Detect which cell encompasses the target text, then output its [x, y] center coordinate. 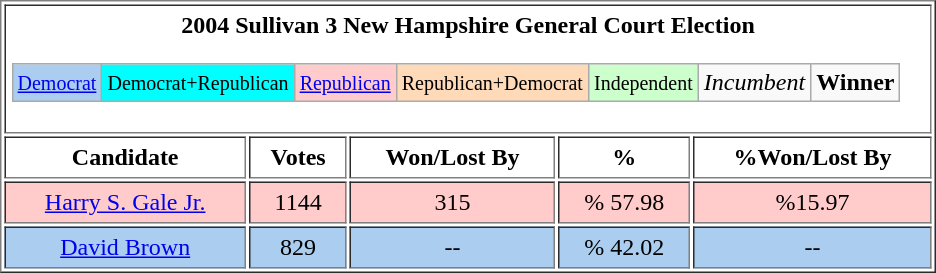
David Brown [126, 248]
Republican+Democrat [492, 83]
Democrat [57, 83]
%Won/Lost By [812, 158]
1144 [298, 203]
% 42.02 [624, 248]
Winner [856, 83]
%15.97 [812, 203]
Independent [643, 83]
Candidate [126, 158]
Incumbent [754, 83]
% [624, 158]
Votes [298, 158]
Harry S. Gale Jr. [126, 203]
% 57.98 [624, 203]
Republican [345, 83]
Won/Lost By [453, 158]
315 [453, 203]
829 [298, 248]
Democrat+Republican [198, 83]
2004 Sullivan 3 New Hampshire General Court Election Democrat Democrat+Republican Republican Republican+Democrat Independent Incumbent Winner [468, 69]
